Identify which cell holds the provided text, then report its (x, y) central coordinate. 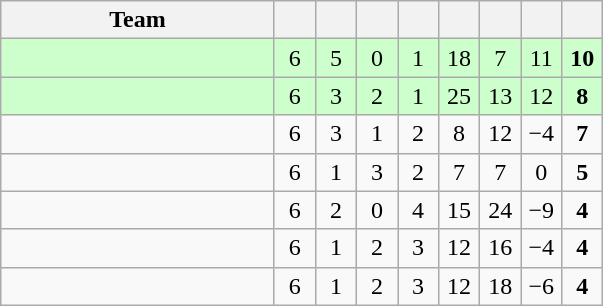
10 (582, 58)
13 (500, 96)
Team (138, 20)
16 (500, 248)
11 (542, 58)
24 (500, 210)
15 (460, 210)
−9 (542, 210)
25 (460, 96)
−6 (542, 286)
